Locate the cell with the specified text and output its [x, y] center coordinate. 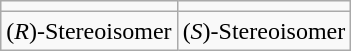
(R)-Stereoisomer [89, 31]
(S)-Stereoisomer [264, 31]
